Identify which cell holds the provided text, then report its (x, y) central coordinate. 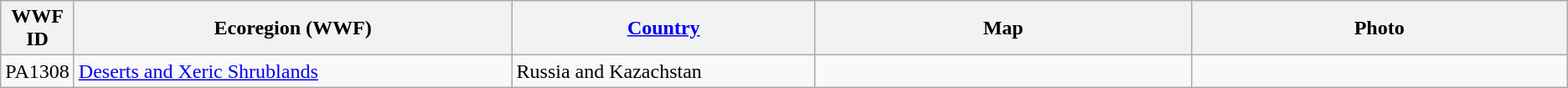
Deserts and Xeric Shrublands (293, 71)
PA1308 (38, 71)
Country (663, 28)
Photo (1379, 28)
Ecoregion (WWF) (293, 28)
Russia and Kazachstan (663, 71)
Map (1003, 28)
WWF ID (38, 28)
